Determine the (x, y) coordinate at the center of the cell enclosing the given text.  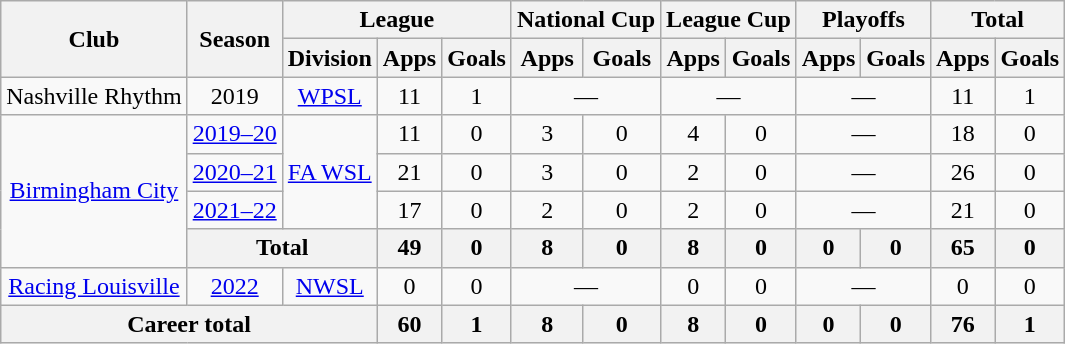
17 (409, 210)
Nashville Rhythm (94, 96)
2022 (234, 286)
League Cup (729, 20)
65 (963, 248)
WPSL (330, 96)
FA WSL (330, 172)
2019 (234, 96)
National Cup (586, 20)
60 (409, 324)
Division (330, 58)
Birmingham City (94, 191)
Racing Louisville (94, 286)
Season (234, 39)
49 (409, 248)
Playoffs (863, 20)
NWSL (330, 286)
2021–22 (234, 210)
League (396, 20)
76 (963, 324)
26 (963, 172)
Club (94, 39)
2019–20 (234, 134)
18 (963, 134)
2020–21 (234, 172)
Career total (190, 324)
4 (694, 134)
